Identify which cell holds the provided text, then report its (x, y) central coordinate. 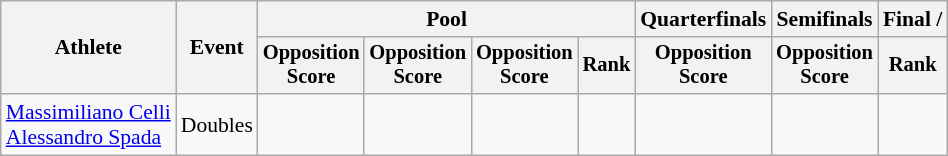
Final / (913, 19)
Event (217, 48)
Pool (446, 19)
Athlete (88, 48)
Massimiliano CelliAlessandro Spada (88, 124)
Doubles (217, 124)
Quarterfinals (703, 19)
Semifinals (824, 19)
